Identify which cell holds the provided text, then report its [x, y] central coordinate. 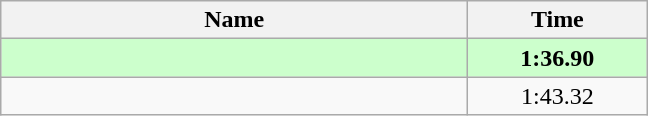
1:43.32 [558, 96]
Name [234, 20]
Time [558, 20]
1:36.90 [558, 58]
